Detect which cell encompasses the target text, then output its [X, Y] center coordinate. 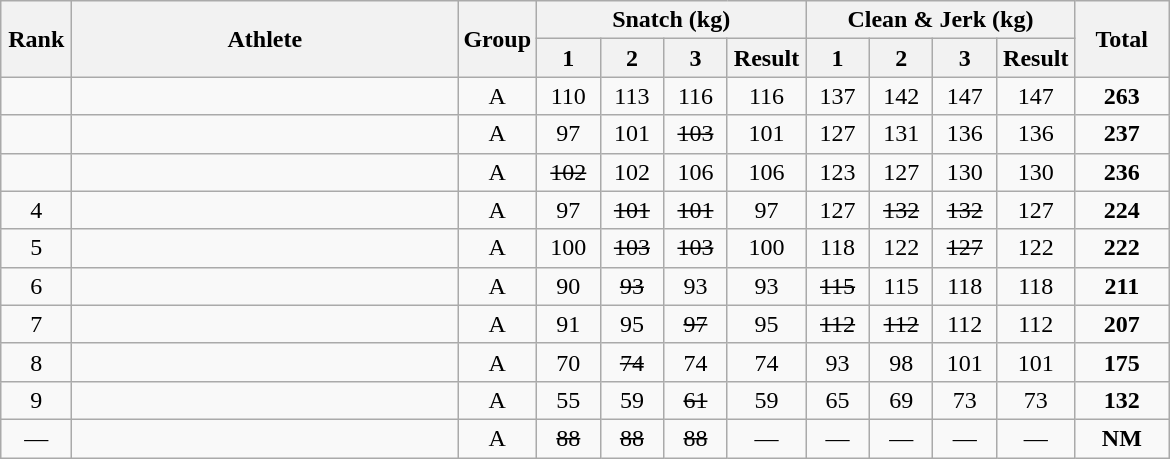
113 [632, 96]
NM [1122, 438]
61 [696, 400]
6 [36, 286]
137 [838, 96]
Total [1122, 39]
Snatch (kg) [672, 20]
4 [36, 210]
69 [901, 400]
Athlete [265, 39]
65 [838, 400]
8 [36, 362]
Clean & Jerk (kg) [940, 20]
211 [1122, 286]
263 [1122, 96]
224 [1122, 210]
123 [838, 172]
55 [569, 400]
142 [901, 96]
222 [1122, 248]
Group [498, 39]
110 [569, 96]
9 [36, 400]
131 [901, 134]
236 [1122, 172]
7 [36, 324]
91 [569, 324]
175 [1122, 362]
5 [36, 248]
237 [1122, 134]
Rank [36, 39]
90 [569, 286]
207 [1122, 324]
70 [569, 362]
98 [901, 362]
